Search for the cell housing the specified text and yield its (x, y) center coordinate. 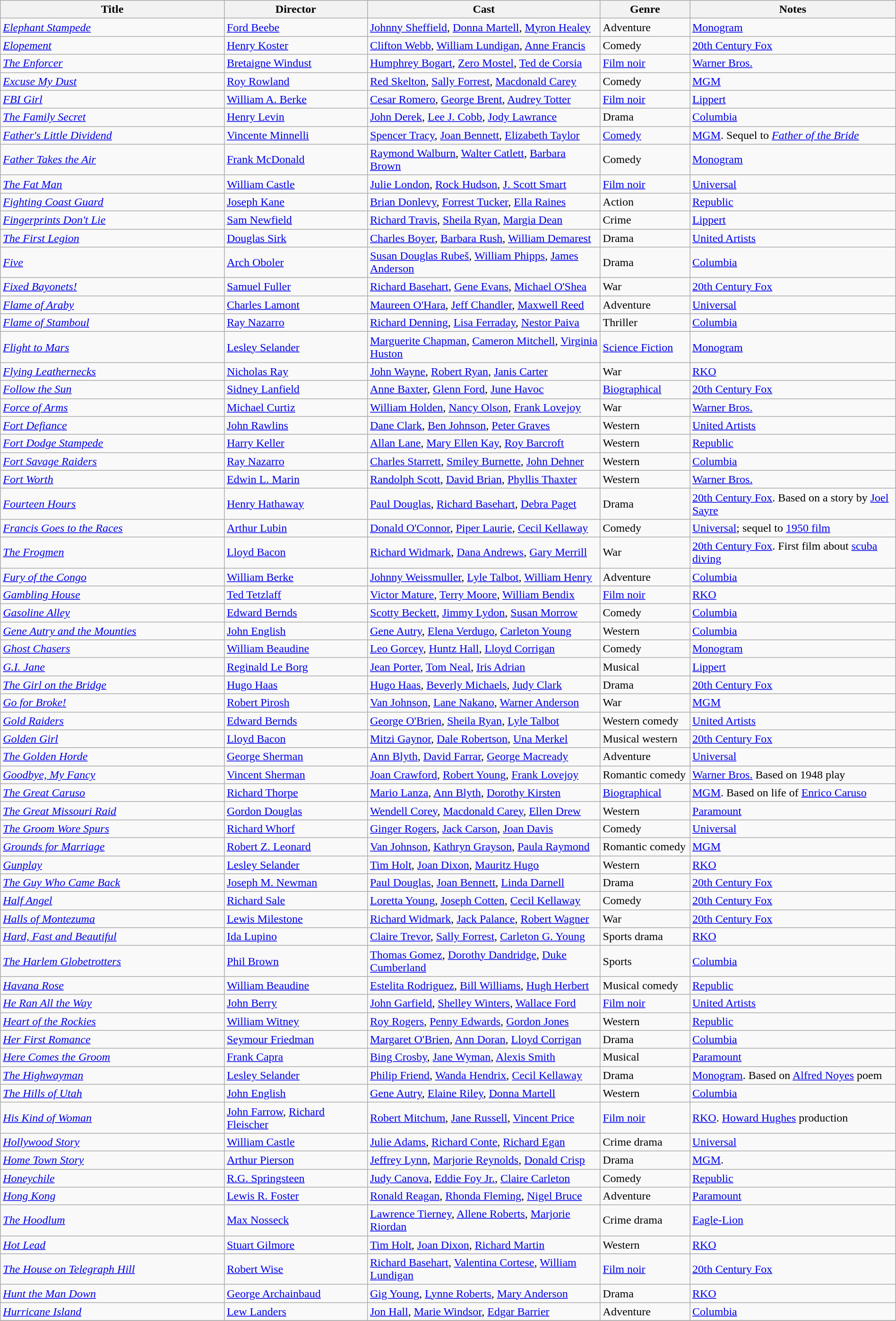
Crime (645, 220)
Allan Lane, Mary Ellen Kay, Roy Barcroft (484, 443)
Excuse My Dust (112, 81)
Clifton Webb, William Lundigan, Anne Francis (484, 45)
Anne Baxter, Glenn Ford, June Havoc (484, 389)
Charles Starrett, Smiley Burnette, John Dehner (484, 461)
R.G. Springsteen (296, 1178)
Fort Dodge Stampede (112, 443)
Hugo Haas, Beverly Michaels, Judy Clark (484, 685)
RKO. Howard Hughes production (793, 1117)
Joan Crawford, Robert Young, Frank Lovejoy (484, 775)
Gunplay (112, 864)
Robert Z. Leonard (296, 846)
MGM. (793, 1160)
Samuel Fuller (296, 287)
Fingerprints Don't Lie (112, 220)
John Wayne, Robert Ryan, Janis Carter (484, 371)
Hurricane Island (112, 1312)
Donald O'Connor, Piper Laurie, Cecil Kellaway (484, 528)
Robert Pirosh (296, 703)
Richard Travis, Sheila Ryan, Margia Dean (484, 220)
Joseph Kane (296, 202)
Go for Broke! (112, 703)
Half Angel (112, 901)
Lewis R. Foster (296, 1196)
The Fat Man (112, 184)
Roy Rowland (296, 81)
Goodbye, My Fancy (112, 775)
Robert Wise (296, 1269)
Leo Gorcey, Huntz Hall, Lloyd Corrigan (484, 649)
Home Town Story (112, 1160)
George Sherman (296, 757)
Mario Lanza, Ann Blyth, Dorothy Kirsten (484, 793)
The Harlem Globetrotters (112, 961)
Harry Keller (296, 443)
Michael Curtiz (296, 407)
Frank McDonald (296, 160)
Humphrey Bogart, Zero Mostel, Ted de Corsia (484, 63)
Arthur Pierson (296, 1160)
Sam Newfield (296, 220)
Lewis Milestone (296, 919)
Marguerite Chapman, Cameron Mitchell, Virginia Huston (484, 347)
Gambling House (112, 595)
John Garfield, Shelley Winters, Wallace Ford (484, 1003)
Ted Tetzlaff (296, 595)
Frank Capra (296, 1057)
Father's Little Dividend (112, 135)
Nicholas Ray (296, 371)
Randolph Scott, David Brian, Phyllis Thaxter (484, 479)
Claire Trevor, Sally Forrest, Carleton G. Young (484, 937)
The Family Secret (112, 117)
Julie Adams, Richard Conte, Richard Egan (484, 1142)
Max Nosseck (296, 1220)
Force of Arms (112, 407)
Red Skelton, Sally Forrest, Macdonald Carey (484, 81)
Tim Holt, Joan Dixon, Richard Martin (484, 1245)
Fort Defiance (112, 425)
Johnny Sheffield, Donna Martell, Myron Healey (484, 27)
Estelita Rodriguez, Bill Williams, Hugh Herbert (484, 985)
Arch Oboler (296, 263)
Johnny Weissmuller, Lyle Talbot, William Henry (484, 577)
Henry Koster (296, 45)
Vincent Sherman (296, 775)
Sidney Lanfield (296, 389)
Sports drama (645, 937)
Follow the Sun (112, 389)
Ida Lupino (296, 937)
Bretaigne Windust (296, 63)
John Derek, Lee J. Cobb, Jody Lawrance (484, 117)
Flame of Araby (112, 305)
Gig Young, Lynne Roberts, Mary Anderson (484, 1294)
William Witney (296, 1021)
Fury of the Congo (112, 577)
The Hills of Utah (112, 1093)
Lawrence Tierney, Allene Roberts, Marjorie Riordan (484, 1220)
Fixed Bayonets! (112, 287)
MGM. Sequel to Father of the Bride (793, 135)
Hugo Haas (296, 685)
Father Takes the Air (112, 160)
Fort Savage Raiders (112, 461)
William Berke (296, 577)
Maureen O'Hara, Jeff Chandler, Maxwell Reed (484, 305)
Douglas Sirk (296, 238)
Mitzi Gaynor, Dale Robertson, Una Merkel (484, 739)
Raymond Walburn, Walter Catlett, Barbara Brown (484, 160)
Title (112, 9)
Ann Blyth, David Farrar, George Macready (484, 757)
Brian Donlevy, Forrest Tucker, Ella Raines (484, 202)
Dane Clark, Ben Johnson, Peter Graves (484, 425)
Richard Sale (296, 901)
He Ran All the Way (112, 1003)
Ghost Chasers (112, 649)
Flame of Stamboul (112, 323)
The Groom Wore Spurs (112, 829)
Western comedy (645, 721)
The Great Caruso (112, 793)
20th Century Fox. First film about scuba diving (793, 552)
Gene Autry, Elena Verdugo, Carleton Young (484, 631)
Lew Landers (296, 1312)
G.I. Jane (112, 667)
Here Comes the Groom (112, 1057)
Arthur Lubin (296, 528)
Warner Bros. Based on 1948 play (793, 775)
Jeffrey Lynn, Marjorie Reynolds, Donald Crisp (484, 1160)
Richard Widmark, Dana Andrews, Gary Merrill (484, 552)
Musical western (645, 739)
Universal; sequel to 1950 film (793, 528)
The Frogmen (112, 552)
Ford Beebe (296, 27)
Cast (484, 9)
Hard, Fast and Beautiful (112, 937)
The Hoodlum (112, 1220)
Golden Girl (112, 739)
Monogram. Based on Alfred Noyes poem (793, 1075)
Gold Raiders (112, 721)
William Holden, Nancy Olson, Frank Lovejoy (484, 407)
Loretta Young, Joseph Cotten, Cecil Kellaway (484, 901)
The Enforcer (112, 63)
Victor Mature, Terry Moore, William Bendix (484, 595)
Bing Crosby, Jane Wyman, Alexis Smith (484, 1057)
Vincente Minnelli (296, 135)
George Archainbaud (296, 1294)
John Rawlins (296, 425)
Judy Canova, Eddie Foy Jr., Claire Carleton (484, 1178)
MGM. Based on life of Enrico Caruso (793, 793)
Fighting Coast Guard (112, 202)
Sports (645, 961)
Wendell Corey, Macdonald Carey, Ellen Drew (484, 811)
Thriller (645, 323)
Flying Leathernecks (112, 371)
His Kind of Woman (112, 1117)
20th Century Fox. Based on a story by Joel Sayre (793, 504)
Paul Douglas, Richard Basehart, Debra Paget (484, 504)
Tim Holt, Joan Dixon, Mauritz Hugo (484, 864)
The Girl on the Bridge (112, 685)
Spencer Tracy, Joan Bennett, Elizabeth Taylor (484, 135)
Gene Autry, Elaine Riley, Donna Martell (484, 1093)
Musical comedy (645, 985)
Phil Brown (296, 961)
Susan Douglas Rubeš, William Phipps, James Anderson (484, 263)
Reginald Le Borg (296, 667)
Joseph M. Newman (296, 883)
Science Fiction (645, 347)
Jon Hall, Marie Windsor, Edgar Barrier (484, 1312)
Havana Rose (112, 985)
The Great Missouri Raid (112, 811)
Margaret O'Brien, Ann Doran, Lloyd Corrigan (484, 1039)
Robert Mitchum, Jane Russell, Vincent Price (484, 1117)
Flight to Mars (112, 347)
Henry Hathaway (296, 504)
John Berry (296, 1003)
The Guy Who Came Back (112, 883)
Gene Autry and the Mounties (112, 631)
Charles Lamont (296, 305)
Richard Widmark, Jack Palance, Robert Wagner (484, 919)
Richard Basehart, Valentina Cortese, William Lundigan (484, 1269)
John Farrow, Richard Fleischer (296, 1117)
The Highwayman (112, 1075)
Julie London, Rock Hudson, J. Scott Smart (484, 184)
The Golden Horde (112, 757)
Hollywood Story (112, 1142)
Stuart Gilmore (296, 1245)
Scotty Beckett, Jimmy Lydon, Susan Morrow (484, 613)
Gordon Douglas (296, 811)
Halls of Montezuma (112, 919)
The House on Telegraph Hill (112, 1269)
Charles Boyer, Barbara Rush, William Demarest (484, 238)
Elopement (112, 45)
Honeychile (112, 1178)
Heart of the Rockies (112, 1021)
Her First Romance (112, 1039)
Grounds for Marriage (112, 846)
Richard Denning, Lisa Ferraday, Nestor Paiva (484, 323)
Van Johnson, Lane Nakano, Warner Anderson (484, 703)
Hong Kong (112, 1196)
FBI Girl (112, 99)
Jean Porter, Tom Neal, Iris Adrian (484, 667)
Notes (793, 9)
Van Johnson, Kathryn Grayson, Paula Raymond (484, 846)
Richard Basehart, Gene Evans, Michael O'Shea (484, 287)
Hunt the Man Down (112, 1294)
Cesar Romero, George Brent, Audrey Totter (484, 99)
Richard Thorpe (296, 793)
Five (112, 263)
Paul Douglas, Joan Bennett, Linda Darnell (484, 883)
Philip Friend, Wanda Hendrix, Cecil Kellaway (484, 1075)
Roy Rogers, Penny Edwards, Gordon Jones (484, 1021)
Henry Levin (296, 117)
Richard Whorf (296, 829)
Gasoline Alley (112, 613)
Fort Worth (112, 479)
Action (645, 202)
George O'Brien, Sheila Ryan, Lyle Talbot (484, 721)
Genre (645, 9)
The First Legion (112, 238)
Hot Lead (112, 1245)
Ronald Reagan, Rhonda Fleming, Nigel Bruce (484, 1196)
Eagle-Lion (793, 1220)
Edwin L. Marin (296, 479)
Elephant Stampede (112, 27)
Fourteen Hours (112, 504)
Ginger Rogers, Jack Carson, Joan Davis (484, 829)
Thomas Gomez, Dorothy Dandridge, Duke Cumberland (484, 961)
Francis Goes to the Races (112, 528)
William A. Berke (296, 99)
Seymour Friedman (296, 1039)
Director (296, 9)
